Capture the cell that displays the provided text and extract its (X, Y) central coordinate. 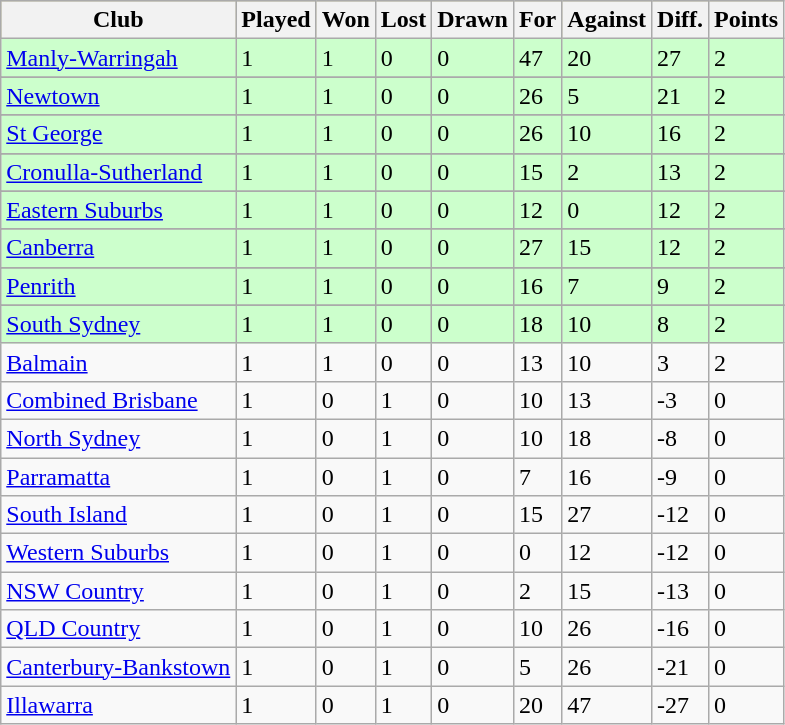
3 (680, 362)
-13 (680, 591)
Against (607, 20)
21 (680, 96)
Balmain (118, 362)
Won (346, 20)
Western Suburbs (118, 553)
-8 (680, 438)
South Sydney (118, 324)
Canterbury-Bankstown (118, 667)
-16 (680, 629)
QLD Country (118, 629)
Lost (403, 20)
Eastern Suburbs (118, 210)
-3 (680, 400)
-9 (680, 477)
St George (118, 134)
Diff. (680, 20)
Penrith (118, 286)
South Island (118, 515)
Parramatta (118, 477)
Combined Brisbane (118, 400)
NSW Country (118, 591)
Club (118, 20)
Newtown (118, 96)
-27 (680, 705)
Manly-Warringah (118, 58)
8 (680, 324)
Canberra (118, 248)
Played (276, 20)
North Sydney (118, 438)
For (537, 20)
Illawarra (118, 705)
Cronulla-Sutherland (118, 172)
Points (746, 20)
9 (680, 286)
-21 (680, 667)
Drawn (473, 20)
